Scan for the cell matching the given text and deliver its (x, y) coordinate at center. 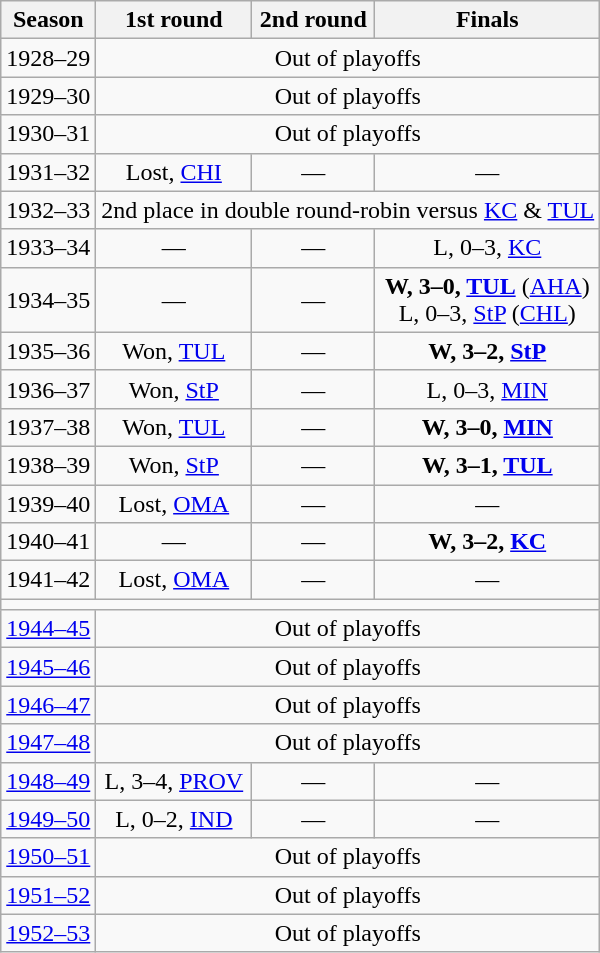
1931–32 (48, 172)
1929–30 (48, 96)
2nd round (314, 20)
W, 3–2, StP (488, 351)
W, 3–0, TUL (AHA)L, 0–3, StP (CHL) (488, 300)
Finals (488, 20)
1936–37 (48, 389)
1st round (174, 20)
1939–40 (48, 503)
L, 0–2, IND (174, 819)
1951–52 (48, 895)
1950–51 (48, 857)
1952–53 (48, 933)
1937–38 (48, 427)
L, 0–3, MIN (488, 389)
1948–49 (48, 781)
1934–35 (48, 300)
Season (48, 20)
W, 3–2, KC (488, 542)
1935–36 (48, 351)
W, 3–0, MIN (488, 427)
L, 3–4, PROV (174, 781)
1940–41 (48, 542)
1933–34 (48, 248)
1941–42 (48, 580)
W, 3–1, TUL (488, 465)
L, 0–3, KC (488, 248)
1930–31 (48, 134)
2nd place in double round-robin versus KC & TUL (348, 210)
1932–33 (48, 210)
1944–45 (48, 629)
1928–29 (48, 58)
1945–46 (48, 667)
1949–50 (48, 819)
1947–48 (48, 743)
Lost, CHI (174, 172)
1946–47 (48, 705)
1938–39 (48, 465)
